Output the (X, Y) coordinate of the center of the cell containing the given text.  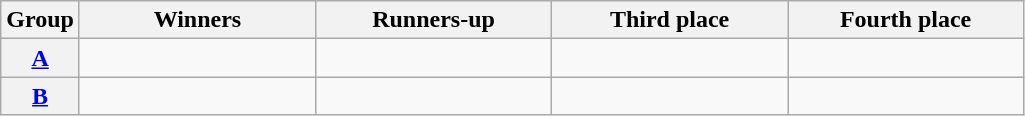
A (40, 58)
Third place (670, 20)
Winners (197, 20)
Fourth place (906, 20)
Runners-up (433, 20)
Group (40, 20)
B (40, 96)
